Return (x, y) of the center of cell containing provided text 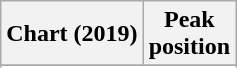
Peakposition (189, 34)
Chart (2019) (72, 34)
